For the text-containing cell, return its midpoint in (X, Y) coordinate format. 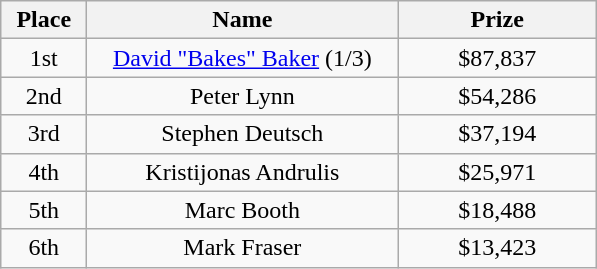
5th (44, 210)
3rd (44, 134)
$25,971 (498, 172)
$37,194 (498, 134)
4th (44, 172)
Place (44, 20)
David "Bakes" Baker (1/3) (242, 58)
Marc Booth (242, 210)
6th (44, 248)
Kristijonas Andrulis (242, 172)
$54,286 (498, 96)
1st (44, 58)
$87,837 (498, 58)
Mark Fraser (242, 248)
2nd (44, 96)
Peter Lynn (242, 96)
Name (242, 20)
$18,488 (498, 210)
$13,423 (498, 248)
Stephen Deutsch (242, 134)
Prize (498, 20)
